From the cell containing the given text, extract its center point as (x, y) coordinate. 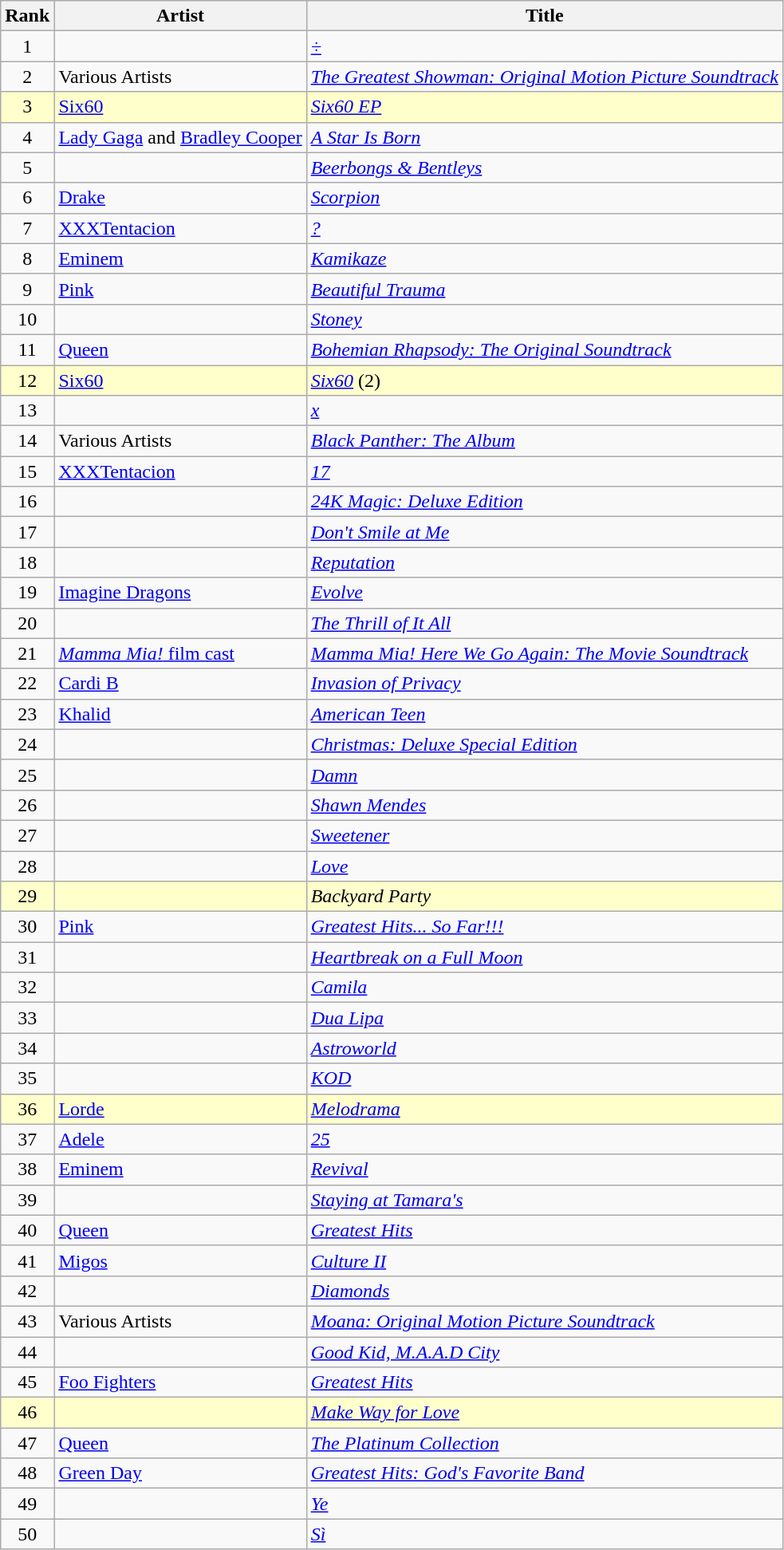
Drake (180, 198)
22 (27, 684)
28 (27, 866)
? (544, 228)
34 (27, 1048)
The Greatest Showman: Original Motion Picture Soundtrack (544, 77)
18 (27, 562)
Lady Gaga and Bradley Cooper (180, 137)
Camila (544, 988)
Christmas: Deluxe Special Edition (544, 744)
Cardi B (180, 684)
2 (27, 77)
Mamma Mia! film cast (180, 653)
5 (27, 168)
Green Day (180, 1473)
46 (27, 1413)
Reputation (544, 562)
10 (27, 319)
19 (27, 593)
Staying at Tamara's (544, 1200)
32 (27, 988)
29 (27, 897)
4 (27, 137)
The Thrill of It All (544, 623)
x (544, 411)
44 (27, 1352)
Moana: Original Motion Picture Soundtrack (544, 1321)
47 (27, 1443)
Foo Fighters (180, 1382)
23 (27, 714)
Good Kid, M.A.A.D City (544, 1352)
Heartbreak on a Full Moon (544, 957)
45 (27, 1382)
50 (27, 1534)
35 (27, 1079)
Shawn Mendes (544, 805)
42 (27, 1291)
Revival (544, 1169)
Don't Smile at Me (544, 532)
Imagine Dragons (180, 593)
3 (27, 107)
30 (27, 927)
27 (27, 835)
49 (27, 1504)
Khalid (180, 714)
Make Way for Love (544, 1413)
6 (27, 198)
40 (27, 1230)
24 (27, 744)
1 (27, 46)
33 (27, 1018)
Ye (544, 1504)
Stoney (544, 319)
12 (27, 381)
The Platinum Collection (544, 1443)
Six60 EP (544, 107)
26 (27, 805)
Beautiful Trauma (544, 289)
Evolve (544, 593)
Mamma Mia! Here We Go Again: The Movie Soundtrack (544, 653)
÷ (544, 46)
Sì (544, 1534)
24K Magic: Deluxe Edition (544, 502)
Invasion of Privacy (544, 684)
Damn (544, 775)
9 (27, 289)
Melodrama (544, 1109)
48 (27, 1473)
KOD (544, 1079)
7 (27, 228)
Bohemian Rhapsody: The Original Soundtrack (544, 349)
Diamonds (544, 1291)
Title (544, 16)
A Star Is Born (544, 137)
8 (27, 258)
37 (27, 1139)
Adele (180, 1139)
16 (27, 502)
41 (27, 1260)
Migos (180, 1260)
21 (27, 653)
Lorde (180, 1109)
Scorpion (544, 198)
Love (544, 866)
Beerbongs & Bentleys (544, 168)
Backyard Party (544, 897)
20 (27, 623)
Kamikaze (544, 258)
Sweetener (544, 835)
36 (27, 1109)
Six60 (2) (544, 381)
38 (27, 1169)
39 (27, 1200)
Rank (27, 16)
Black Panther: The Album (544, 441)
15 (27, 471)
Artist (180, 16)
Greatest Hits... So Far!!! (544, 927)
Astroworld (544, 1048)
14 (27, 441)
31 (27, 957)
Dua Lipa (544, 1018)
11 (27, 349)
13 (27, 411)
American Teen (544, 714)
Greatest Hits: God's Favorite Band (544, 1473)
Culture II (544, 1260)
43 (27, 1321)
